Extract the (X, Y) coordinate from the center of the cell holding the provided text.  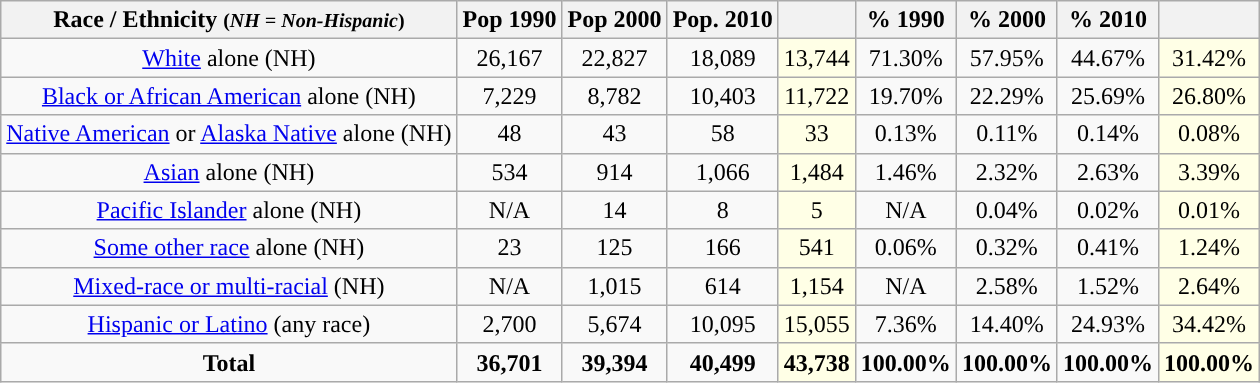
43 (614, 134)
22,827 (614, 58)
26.80% (1208, 96)
Race / Ethnicity (NH = Non-Hispanic) (229, 20)
% 1990 (906, 20)
Native American or Alaska Native alone (NH) (229, 134)
14.40% (1006, 324)
Pop 2000 (614, 20)
914 (614, 172)
3.39% (1208, 172)
541 (816, 248)
43,738 (816, 362)
534 (510, 172)
8 (722, 210)
2.58% (1006, 286)
Mixed-race or multi-racial (NH) (229, 286)
Asian alone (NH) (229, 172)
2.63% (1108, 172)
14 (614, 210)
0.13% (906, 134)
Hispanic or Latino (any race) (229, 324)
1,066 (722, 172)
1.52% (1108, 286)
48 (510, 134)
614 (722, 286)
Pop 1990 (510, 20)
1,015 (614, 286)
0.04% (1006, 210)
5 (816, 210)
2.64% (1208, 286)
White alone (NH) (229, 58)
0.11% (1006, 134)
0.41% (1108, 248)
11,722 (816, 96)
0.14% (1108, 134)
34.42% (1208, 324)
24.93% (1108, 324)
Black or African American alone (NH) (229, 96)
1,484 (816, 172)
19.70% (906, 96)
33 (816, 134)
23 (510, 248)
44.67% (1108, 58)
22.29% (1006, 96)
0.01% (1208, 210)
2,700 (510, 324)
166 (722, 248)
7,229 (510, 96)
36,701 (510, 362)
10,403 (722, 96)
1.24% (1208, 248)
Pop. 2010 (722, 20)
1,154 (816, 286)
0.32% (1006, 248)
39,394 (614, 362)
% 2010 (1108, 20)
31.42% (1208, 58)
57.95% (1006, 58)
1.46% (906, 172)
15,055 (816, 324)
18,089 (722, 58)
Some other race alone (NH) (229, 248)
40,499 (722, 362)
10,095 (722, 324)
58 (722, 134)
% 2000 (1006, 20)
2.32% (1006, 172)
0.08% (1208, 134)
25.69% (1108, 96)
5,674 (614, 324)
0.02% (1108, 210)
7.36% (906, 324)
71.30% (906, 58)
Total (229, 362)
8,782 (614, 96)
125 (614, 248)
0.06% (906, 248)
26,167 (510, 58)
13,744 (816, 58)
Pacific Islander alone (NH) (229, 210)
